Identify which cell holds the provided text, then report its (X, Y) central coordinate. 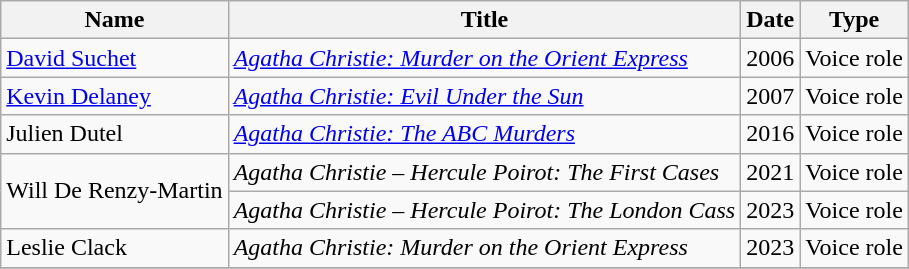
Agatha Christie – Hercule Poirot: The London Cass (484, 210)
Will De Renzy-Martin (114, 191)
Type (854, 20)
Agatha Christie: The ABC Murders (484, 134)
David Suchet (114, 58)
Kevin Delaney (114, 96)
Date (770, 20)
2016 (770, 134)
Name (114, 20)
Title (484, 20)
Agatha Christie: Evil Under the Sun (484, 96)
2006 (770, 58)
Leslie Clack (114, 248)
Julien Dutel (114, 134)
2007 (770, 96)
2021 (770, 172)
Agatha Christie – Hercule Poirot: The First Cases (484, 172)
